Provide the [x, y] coordinate of the cell's center where the given text is located.  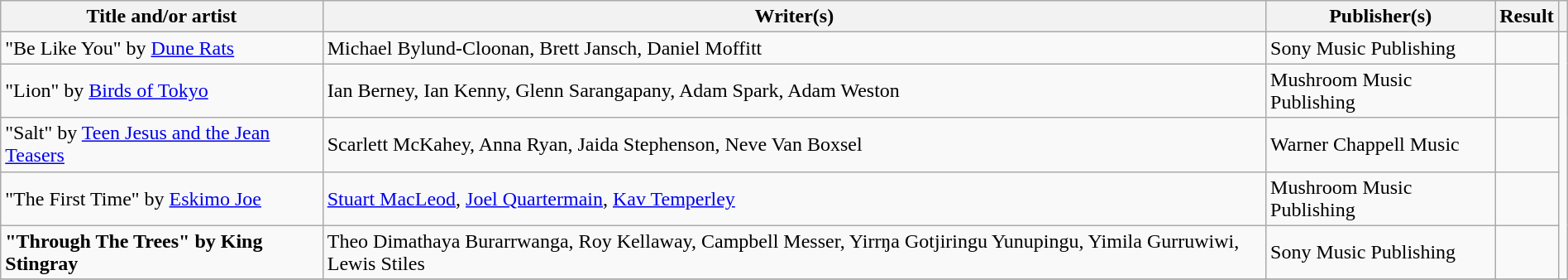
Ian Berney, Ian Kenny, Glenn Sarangapany, Adam Spark, Adam Weston [794, 91]
Stuart MacLeod, Joel Quartermain, Kav Temperley [794, 199]
"Be Like You" by Dune Rats [162, 48]
"Through The Trees" by King Stingray [162, 252]
"Salt" by Teen Jesus and the Jean Teasers [162, 144]
"Lion" by Birds of Tokyo [162, 91]
Warner Chappell Music [1381, 144]
Theo Dimathaya Burarrwanga, Roy Kellaway, Campbell Messer, Yirrŋa Gotjiringu Yunupingu, Yimila Gurruwiwi, Lewis Stiles [794, 252]
Result [1527, 17]
Title and/or artist [162, 17]
Publisher(s) [1381, 17]
Writer(s) [794, 17]
Scarlett McKahey, Anna Ryan, Jaida Stephenson, Neve Van Boxsel [794, 144]
"The First Time" by Eskimo Joe [162, 199]
Michael Bylund-Cloonan, Brett Jansch, Daniel Moffitt [794, 48]
